Scan for the cell matching the given text and deliver its [x, y] coordinate at center. 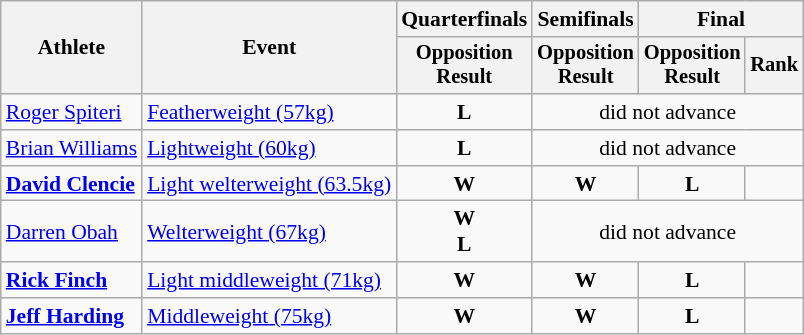
Rick Finch [72, 280]
Featherweight (57kg) [269, 112]
Brian Williams [72, 148]
Darren Obah [72, 232]
Jeff Harding [72, 316]
Middleweight (75kg) [269, 316]
W L [464, 232]
Rank [774, 66]
Light welterweight (63.5kg) [269, 184]
Lightweight (60kg) [269, 148]
Roger Spiteri [72, 112]
Athlete [72, 48]
Quarterfinals [464, 19]
Final [721, 19]
David Clencie [72, 184]
Welterweight (67kg) [269, 232]
Event [269, 48]
Light middleweight (71kg) [269, 280]
Semifinals [586, 19]
